Identify which cell holds the provided text, then report its (x, y) central coordinate. 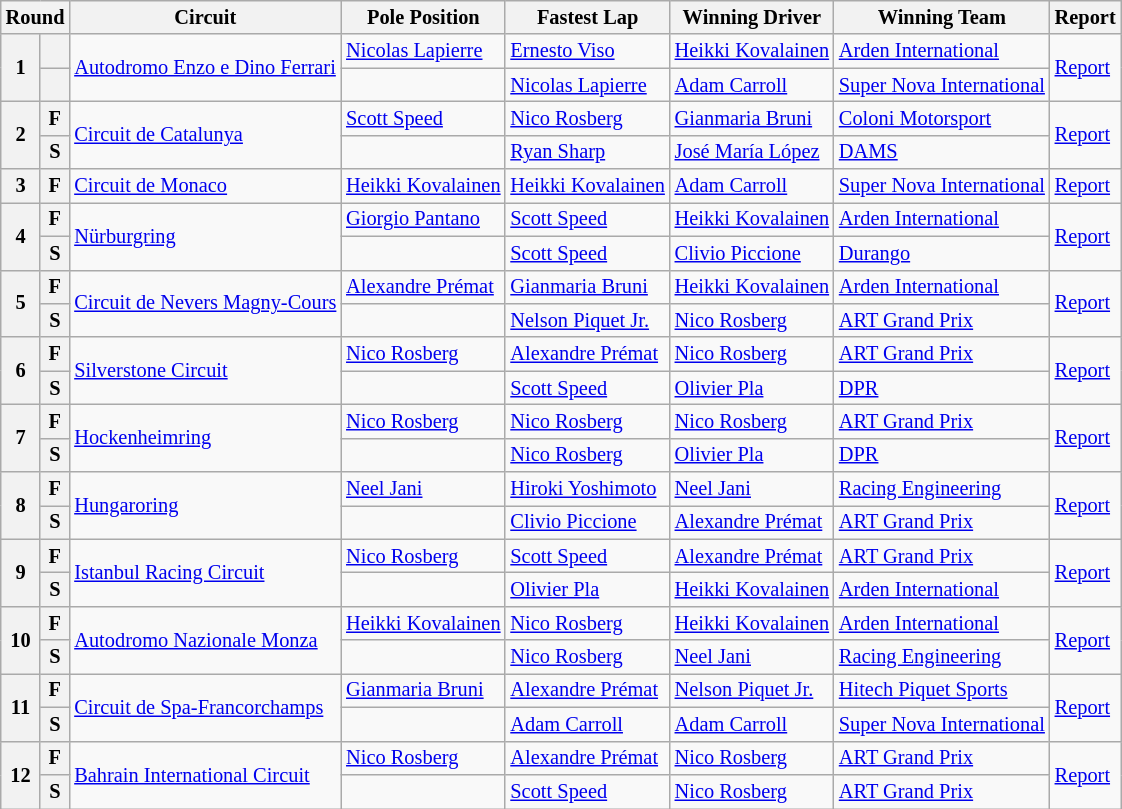
Silverstone Circuit (205, 370)
Winning Driver (752, 17)
12 (20, 774)
Giorgio Pantano (423, 219)
Autodromo Enzo e Dino Ferrari (205, 68)
Coloni Motorsport (942, 118)
Istanbul Racing Circuit (205, 572)
11 (20, 706)
Bahrain International Circuit (205, 774)
Hungaroring (205, 506)
DAMS (942, 152)
Circuit de Spa-Francorchamps (205, 706)
4 (20, 236)
Ernesto Viso (587, 51)
Circuit de Monaco (205, 186)
9 (20, 572)
Hockenheimring (205, 438)
Hitech Piquet Sports (942, 690)
Hiroki Yoshimoto (587, 489)
Autodromo Nazionale Monza (205, 640)
7 (20, 438)
Circuit de Nevers Magny-Cours (205, 304)
Fastest Lap (587, 17)
10 (20, 640)
3 (20, 186)
8 (20, 506)
Round (36, 17)
5 (20, 304)
José María López (752, 152)
Pole Position (423, 17)
Winning Team (942, 17)
Nürburgring (205, 236)
Circuit (205, 17)
1 (20, 68)
Ryan Sharp (587, 152)
2 (20, 134)
Durango (942, 253)
6 (20, 370)
Circuit de Catalunya (205, 134)
